Extract the (X, Y) coordinate from the center of the cell holding the provided text.  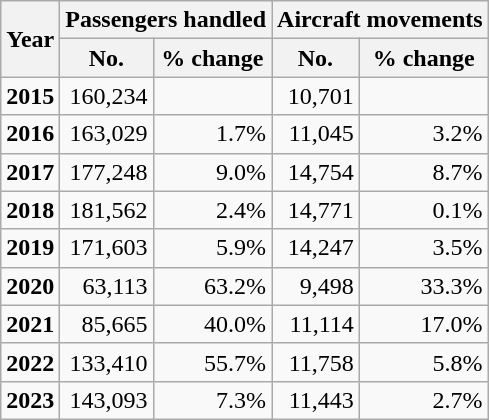
9.0% (212, 172)
2019 (30, 248)
3.5% (424, 248)
163,029 (106, 134)
55.7% (212, 362)
3.2% (424, 134)
171,603 (106, 248)
133,410 (106, 362)
14,754 (316, 172)
63.2% (212, 286)
8.7% (424, 172)
2.4% (212, 210)
63,113 (106, 286)
5.9% (212, 248)
5.8% (424, 362)
9,498 (316, 286)
11,114 (316, 324)
40.0% (212, 324)
2017 (30, 172)
143,093 (106, 400)
1.7% (212, 134)
14,247 (316, 248)
11,758 (316, 362)
2021 (30, 324)
181,562 (106, 210)
7.3% (212, 400)
177,248 (106, 172)
2018 (30, 210)
85,665 (106, 324)
2023 (30, 400)
Aircraft movements (380, 20)
10,701 (316, 96)
11,443 (316, 400)
17.0% (424, 324)
2.7% (424, 400)
2020 (30, 286)
Passengers handled (166, 20)
0.1% (424, 210)
33.3% (424, 286)
160,234 (106, 96)
11,045 (316, 134)
2022 (30, 362)
14,771 (316, 210)
2015 (30, 96)
2016 (30, 134)
Year (30, 39)
